For the text-containing cell, return its midpoint in (X, Y) coordinate format. 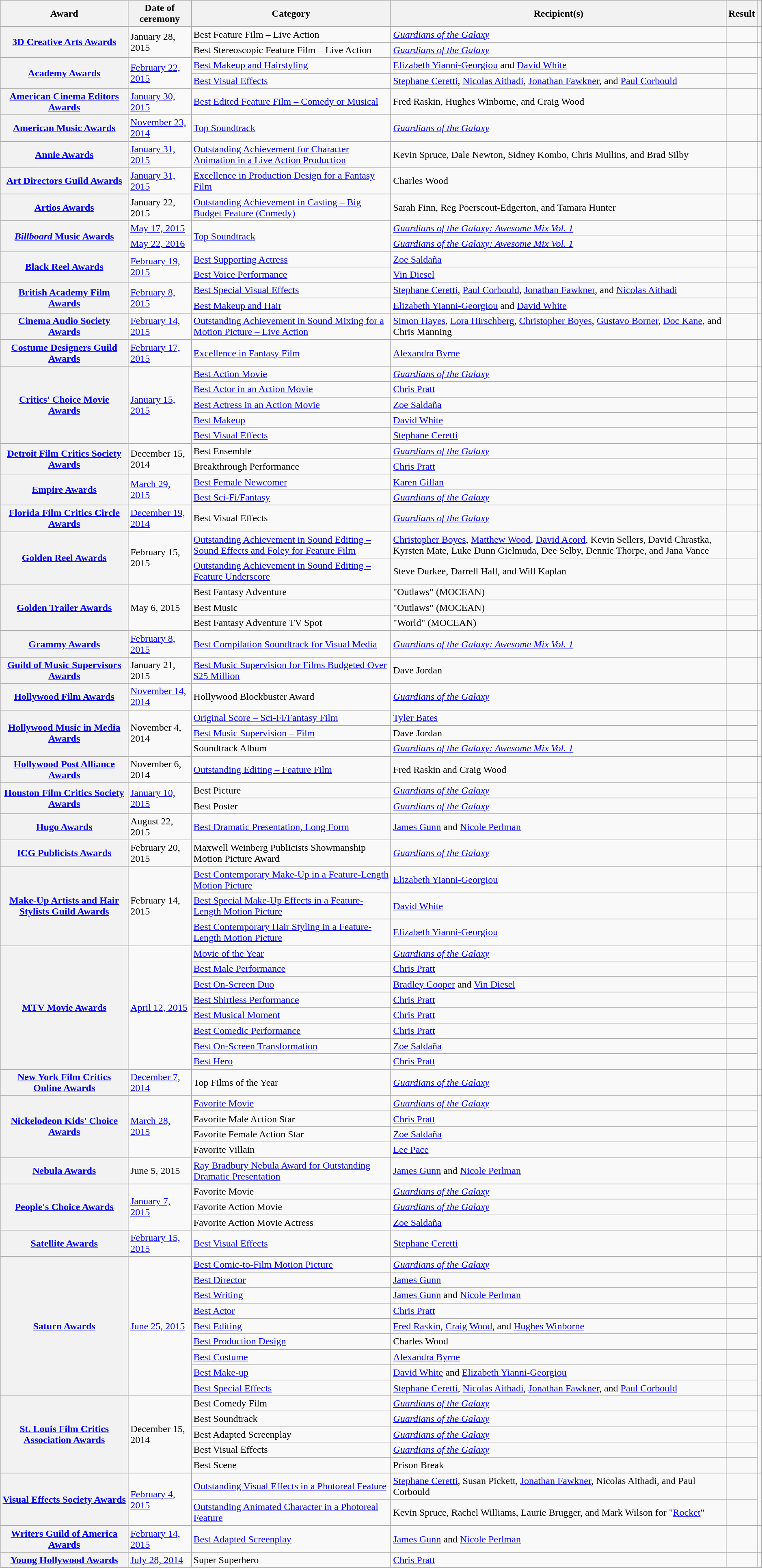
Golden Trailer Awards (64, 608)
Excellence in Production Design for a Fantasy Film (291, 181)
Favorite Action Movie (291, 1207)
Outstanding Achievement in Sound Editing – Sound Effects and Foley for Feature Film (291, 545)
ICG Publicists Awards (64, 853)
Billboard Music Awards (64, 236)
Category (291, 14)
Maxwell Weinberg Publicists Showmanship Motion Picture Award (291, 853)
Best Supporting Actress (291, 259)
Ray Bradbury Nebula Award for Outstanding Dramatic Presentation (291, 1171)
Artios Awards (64, 207)
Best Editing (291, 1326)
Kevin Spruce, Dale Newton, Sidney Kombo, Chris Mullins, and Brad Silby (559, 154)
January 28, 2015 (160, 42)
Outstanding Achievement for Character Animation in a Live Action Production (291, 154)
Date of ceremony (160, 14)
Best Male Performance (291, 969)
Award (64, 14)
"World" (MOCEAN) (559, 623)
November 23, 2014 (160, 128)
February 20, 2015 (160, 853)
August 22, 2015 (160, 826)
Costume Designers Guild Awards (64, 353)
Best Poster (291, 806)
Hollywood Music in Media Awards (64, 733)
Best Scene (291, 1465)
Breakthrough Performance (291, 466)
Best Music (291, 608)
Outstanding Achievement in Sound Mixing for a Motion Picture – Live Action (291, 326)
Super Superhero (291, 1560)
May 6, 2015 (160, 608)
Critics' Choice Movie Awards (64, 405)
Best Costume (291, 1357)
February 22, 2015 (160, 73)
Favorite Female Action Star (291, 1134)
Best Picture (291, 790)
Hollywood Film Awards (64, 697)
Best Makeup (291, 420)
Fred Raskin, Hughes Winborne, and Craig Wood (559, 101)
November 6, 2014 (160, 770)
Black Reel Awards (64, 267)
Tyler Bates (559, 718)
Hugo Awards (64, 826)
American Music Awards (64, 128)
May 17, 2015 (160, 228)
Top Films of the Year (291, 1082)
Stephane Ceretti, Paul Corbould, Jonathan Fawkner, and Nicolas Aithadi (559, 290)
March 28, 2015 (160, 1126)
Satellite Awards (64, 1244)
June 25, 2015 (160, 1326)
December 19, 2014 (160, 518)
Best Special Visual Effects (291, 290)
Detroit Film Critics Society Awards (64, 459)
Academy Awards (64, 73)
Favorite Male Action Star (291, 1119)
January 10, 2015 (160, 798)
July 28, 2014 (160, 1560)
Outstanding Achievement in Casting – Big Budget Feature (Comedy) (291, 207)
January 30, 2015 (160, 101)
Writers Guild of America Awards (64, 1539)
Best Voice Performance (291, 275)
Best Director (291, 1280)
February 4, 2015 (160, 1499)
November 14, 2014 (160, 697)
Best Comedy Film (291, 1403)
Best Action Movie (291, 374)
Outstanding Animated Character in a Photoreal Feature (291, 1512)
February 17, 2015 (160, 353)
Hollywood Blockbuster Award (291, 697)
American Cinema Editors Awards (64, 101)
Annie Awards (64, 154)
Visual Effects Society Awards (64, 1499)
Best Hero (291, 1061)
Simon Hayes, Lora Hirschberg, Christopher Boyes, Gustavo Borner, Doc Kane, and Chris Manning (559, 326)
Outstanding Achievement in Sound Editing – Feature Underscore (291, 572)
Best Female Newcomer (291, 482)
Best Special Make-Up Effects in a Feature-Length Motion Picture (291, 906)
Golden Reel Awards (64, 558)
Best Feature Film – Live Action (291, 35)
Sarah Finn, Reg Poerscout-Edgerton, and Tamara Hunter (559, 207)
Result (742, 14)
Lee Pace (559, 1150)
Best Makeup and Hair (291, 306)
New York Film Critics Online Awards (64, 1082)
January 7, 2015 (160, 1207)
Best Actress in an Action Movie (291, 405)
Best Dramatic Presentation, Long Form (291, 826)
Young Hollywood Awards (64, 1560)
Best Sci-Fi/Fantasy (291, 497)
James Gunn (559, 1280)
Art Directors Guild Awards (64, 181)
Best Makeup and Hairstyling (291, 65)
Best Actor (291, 1311)
Best Musical Moment (291, 1015)
David White and Elizabeth Yianni-Georgiou (559, 1372)
Bradley Cooper and Vin Diesel (559, 984)
Kevin Spruce, Rachel Williams, Laurie Brugger, and Mark Wilson for "Rocket" (559, 1512)
Best Edited Feature Film – Comedy or Musical (291, 101)
Best Actor in an Action Movie (291, 389)
Nebula Awards (64, 1171)
Steve Durkee, Darrell Hall, and Will Kaplan (559, 572)
Excellence in Fantasy Film (291, 353)
3D Creative Arts Awards (64, 42)
Outstanding Visual Effects in a Photoreal Feature (291, 1486)
Best Production Design (291, 1342)
Houston Film Critics Society Awards (64, 798)
Best Music Supervision for Films Budgeted Over $25 Million (291, 671)
Empire Awards (64, 490)
Best Soundtrack (291, 1419)
Grammy Awards (64, 644)
Nickelodeon Kids' Choice Awards (64, 1126)
December 7, 2014 (160, 1082)
Best Comedic Performance (291, 1031)
Fred Raskin and Craig Wood (559, 770)
Best Contemporary Hair Styling in a Feature-Length Motion Picture (291, 933)
Karen Gillan (559, 482)
Best Contemporary Make-Up in a Feature-Length Motion Picture (291, 879)
May 22, 2016 (160, 244)
People's Choice Awards (64, 1207)
Best Shirtless Performance (291, 1000)
Vin Diesel (559, 275)
Best Fantasy Adventure TV Spot (291, 623)
Fred Raskin, Craig Wood, and Hughes Winborne (559, 1326)
Best Special Effects (291, 1388)
Favorite Villain (291, 1150)
Favorite Action Movie Actress (291, 1223)
St. Louis Film Critics Association Awards (64, 1434)
Best Make-up (291, 1372)
Recipient(s) (559, 14)
Best On-Screen Duo (291, 984)
Prison Break (559, 1465)
Cinema Audio Society Awards (64, 326)
Best Stereoscopic Feature Film – Live Action (291, 50)
Best Writing (291, 1295)
MTV Movie Awards (64, 1007)
Movie of the Year (291, 953)
Original Score – Sci-Fi/Fantasy Film (291, 718)
Best Comic-to-Film Motion Picture (291, 1264)
Outstanding Editing – Feature Film (291, 770)
Best Fantasy Adventure (291, 592)
April 12, 2015 (160, 1007)
March 29, 2015 (160, 490)
Hollywood Post Alliance Awards (64, 770)
Best Music Supervision – Film (291, 733)
Best Compilation Soundtrack for Visual Media (291, 644)
British Academy Film Awards (64, 298)
Best On-Screen Transformation (291, 1046)
January 22, 2015 (160, 207)
Guild of Music Supervisors Awards (64, 671)
June 5, 2015 (160, 1171)
January 15, 2015 (160, 405)
Best Ensemble (291, 451)
November 4, 2014 (160, 733)
Make-Up Artists and Hair Stylists Guild Awards (64, 906)
February 19, 2015 (160, 267)
January 21, 2015 (160, 671)
Florida Film Critics Circle Awards (64, 518)
Saturn Awards (64, 1326)
Stephane Ceretti, Susan Pickett, Jonathan Fawkner, Nicolas Aithadi, and Paul Corbould (559, 1486)
Soundtrack Album (291, 748)
